Identify which cell holds the provided text, then report its [x, y] central coordinate. 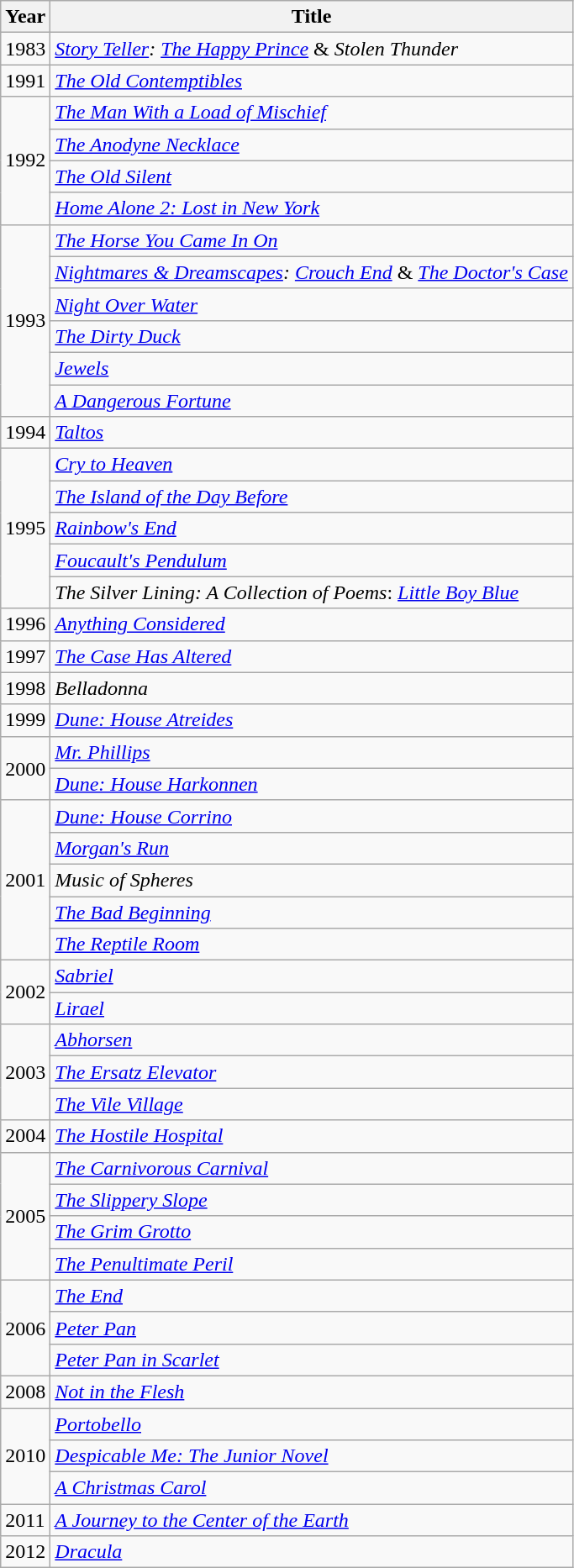
1983 [25, 49]
Dune: House Harkonnen [312, 784]
2004 [25, 1136]
The Ersatz Elevator [312, 1072]
The Reptile Room [312, 944]
Night Over Water [312, 304]
2001 [25, 880]
Home Alone 2: Lost in New York [312, 208]
Nightmares & Dreamscapes: Crouch End & The Doctor's Case [312, 272]
A Christmas Carol [312, 1488]
Mr. Phillips [312, 752]
Portobello [312, 1424]
The Bad Beginning [312, 912]
The Hostile Hospital [312, 1136]
The Slippery Slope [312, 1200]
The Island of the Day Before [312, 497]
Anything Considered [312, 624]
2008 [25, 1392]
2006 [25, 1328]
1992 [25, 160]
Music of Spheres [312, 880]
Lirael [312, 1008]
Peter Pan in Scarlet [312, 1360]
A Journey to the Center of the Earth [312, 1520]
The Man With a Load of Mischief [312, 113]
The Vile Village [312, 1104]
Dune: House Atreides [312, 720]
The Case Has Altered [312, 656]
1994 [25, 433]
The Horse You Came In On [312, 240]
Dracula [312, 1552]
1998 [25, 688]
2011 [25, 1520]
2002 [25, 992]
The Dirty Duck [312, 336]
The Carnivorous Carnival [312, 1168]
1999 [25, 720]
Title [312, 17]
1996 [25, 624]
The Penultimate Peril [312, 1264]
The Anodyne Necklace [312, 145]
2012 [25, 1552]
Story Teller: The Happy Prince & Stolen Thunder [312, 49]
Rainbow's End [312, 529]
Peter Pan [312, 1328]
2003 [25, 1072]
1995 [25, 529]
Year [25, 17]
Not in the Flesh [312, 1392]
2010 [25, 1456]
The Old Contemptibles [312, 81]
Taltos [312, 433]
Foucault's Pendulum [312, 560]
Cry to Heaven [312, 465]
Abhorsen [312, 1040]
The Silver Lining: A Collection of Poems: Little Boy Blue [312, 592]
A Dangerous Fortune [312, 401]
1993 [25, 320]
Morgan's Run [312, 848]
Dune: House Corrino [312, 816]
2005 [25, 1216]
Sabriel [312, 976]
2000 [25, 768]
The Old Silent [312, 176]
1991 [25, 81]
Belladonna [312, 688]
Jewels [312, 368]
1997 [25, 656]
The Grim Grotto [312, 1232]
The End [312, 1296]
Despicable Me: The Junior Novel [312, 1456]
